Return the (X, Y) coordinate for the center point of the cell that contains the specified text.  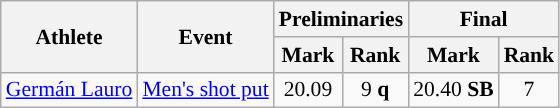
9 q (375, 90)
Event (205, 36)
20.09 (308, 90)
Men's shot put (205, 90)
20.40 SB (454, 90)
7 (530, 90)
Germán Lauro (70, 90)
Final (484, 19)
Preliminaries (341, 19)
Athlete (70, 36)
